For the text-containing cell, return its midpoint in [x, y] coordinate format. 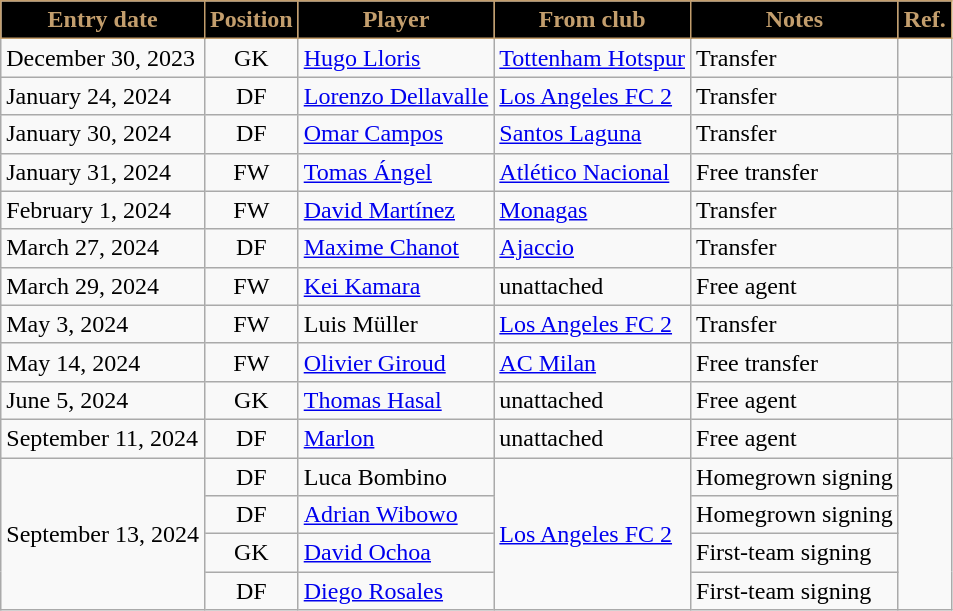
January 30, 2024 [103, 134]
Tomas Ángel [396, 172]
Santos Laguna [592, 134]
Marlon [396, 438]
Tottenham Hotspur [592, 58]
AC Milan [592, 362]
David Ochoa [396, 553]
Position [251, 20]
Ajaccio [592, 248]
February 1, 2024 [103, 210]
December 30, 2023 [103, 58]
January 24, 2024 [103, 96]
Lorenzo Dellavalle [396, 96]
Olivier Giroud [396, 362]
May 14, 2024 [103, 362]
June 5, 2024 [103, 400]
Ref. [924, 20]
Player [396, 20]
Thomas Hasal [396, 400]
Maxime Chanot [396, 248]
David Martínez [396, 210]
May 3, 2024 [103, 324]
Diego Rosales [396, 591]
Entry date [103, 20]
Adrian Wibowo [396, 515]
September 11, 2024 [103, 438]
January 31, 2024 [103, 172]
Kei Kamara [396, 286]
September 13, 2024 [103, 534]
Omar Campos [396, 134]
Notes [795, 20]
Atlético Nacional [592, 172]
From club [592, 20]
March 29, 2024 [103, 286]
March 27, 2024 [103, 248]
Luis Müller [396, 324]
Hugo Lloris [396, 58]
Monagas [592, 210]
Luca Bombino [396, 477]
